Find where the given text appears and provide that cell's center as (X, Y) coordinate. 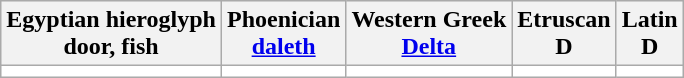
Western GreekDelta (429, 34)
Etruscan D (564, 34)
Latin D (650, 34)
Egyptian hieroglyph door, fish (112, 34)
Phoenician daleth (283, 34)
